Pinpoint the cell where the given text exists, returning its (X, Y) midpoint coordinate. 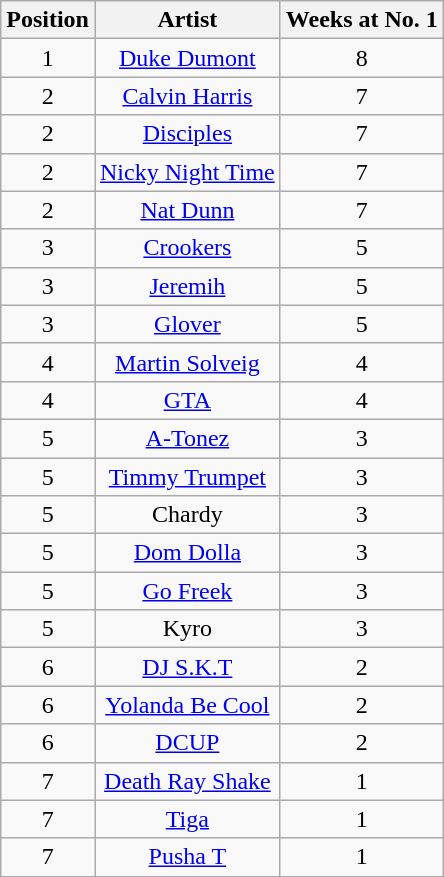
DJ S.K.T (187, 667)
A-Tonez (187, 438)
Timmy Trumpet (187, 477)
Position (48, 20)
GTA (187, 400)
Weeks at No. 1 (362, 20)
Calvin Harris (187, 96)
Go Freek (187, 591)
Disciples (187, 134)
Artist (187, 20)
Glover (187, 324)
Chardy (187, 515)
Duke Dumont (187, 58)
Dom Dolla (187, 553)
Yolanda Be Cool (187, 705)
Crookers (187, 248)
Jeremih (187, 286)
Martin Solveig (187, 362)
Death Ray Shake (187, 781)
Tiga (187, 819)
Nicky Night Time (187, 172)
Pusha T (187, 857)
Nat Dunn (187, 210)
DCUP (187, 743)
8 (362, 58)
Kyro (187, 629)
